For the text-containing cell, return its midpoint in [x, y] coordinate format. 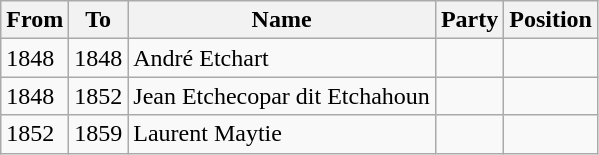
André Etchart [282, 58]
1859 [98, 134]
Jean Etchecopar dit Etchahoun [282, 96]
Name [282, 20]
To [98, 20]
Party [469, 20]
Position [551, 20]
Laurent Maytie [282, 134]
From [35, 20]
